Scan for the cell matching the given text and deliver its [X, Y] coordinate at center. 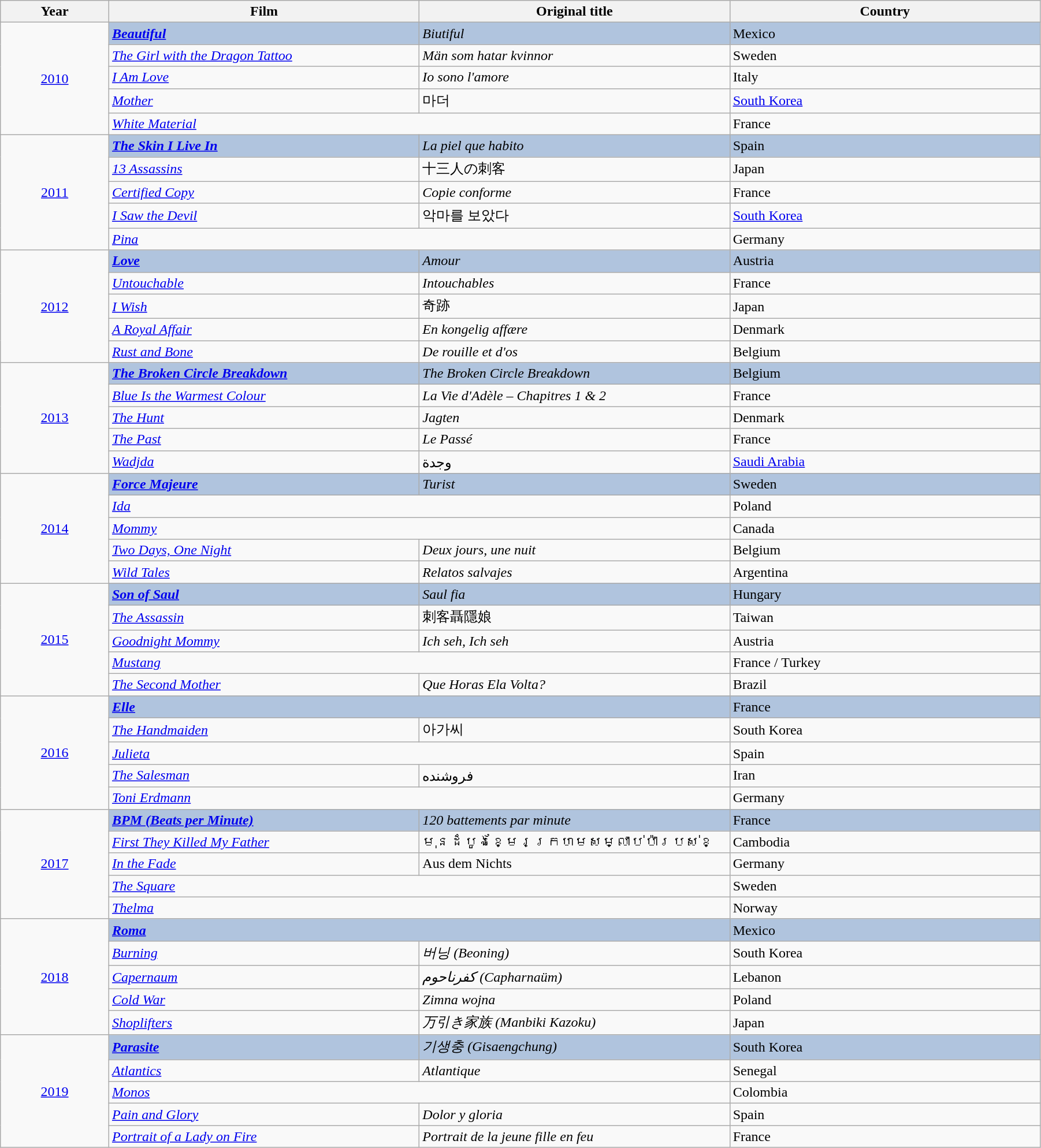
فروشنده [574, 776]
Män som hatar kvinnor [574, 55]
Intouchables [574, 283]
The Second Mother [263, 685]
First They Killed My Father [263, 842]
2018 [55, 977]
Mother [263, 100]
2010 [55, 79]
Mommy [419, 528]
The Skin I Live In [263, 146]
Ich seh, Ich seh [574, 640]
13 Assassins [263, 170]
Untouchable [263, 283]
Turist [574, 484]
Portrait de la jeune fille en feu [574, 1136]
The Past [263, 439]
Pain and Glory [263, 1115]
Le Passé [574, 439]
Biutiful [574, 33]
Relatos salvajes [574, 572]
奇跡 [574, 306]
White Material [419, 124]
وجدة [574, 462]
Argentina [885, 572]
2015 [55, 640]
Deux jours, une nuit [574, 550]
មុនដំបូងខ្មែរក្រហមសម្លាប់ប៉ារបស់ខ្ [574, 842]
Io sono l'amore [574, 77]
Country [885, 12]
Julieta [419, 753]
Copie conforme [574, 192]
The Hunt [263, 418]
France / Turkey [885, 663]
La Vie d'Adèle – Chapitres 1 & 2 [574, 396]
2017 [55, 864]
Capernaum [263, 977]
Zimna wojna [574, 1000]
En kongelig affære [574, 330]
The Handmaiden [263, 730]
2016 [55, 752]
Portrait of a Lady on Fire [263, 1136]
Cambodia [885, 842]
In the Fade [263, 864]
Amour [574, 261]
Iran [885, 776]
Aus dem Nichts [574, 864]
The Assassin [263, 618]
Canada [885, 528]
Love [263, 261]
Norway [885, 908]
Son of Saul [263, 594]
2014 [55, 528]
Beautiful [263, 33]
Brazil [885, 685]
버닝 (Beoning) [574, 953]
Colombia [885, 1093]
Cold War [263, 1000]
Jagten [574, 418]
Roma [419, 930]
I Wish [263, 306]
Original title [574, 12]
十三人の刺客 [574, 170]
Year [55, 12]
BPM (Beats per Minute) [263, 820]
아가씨 [574, 730]
Monos [419, 1093]
万引き家族 (Manbiki Kazoku) [574, 1023]
Thelma [419, 908]
2013 [55, 418]
Taiwan [885, 618]
کفرناحوم (Capharnaüm) [574, 977]
Goodnight Mommy [263, 640]
Italy [885, 77]
마더 [574, 100]
Certified Copy [263, 192]
기생충 (Gisaengchung) [574, 1048]
2019 [55, 1091]
The Salesman [263, 776]
Burning [263, 953]
A Royal Affair [263, 330]
Shoplifters [263, 1023]
Hungary [885, 594]
Wadjda [263, 462]
Film [263, 12]
2012 [55, 306]
Elle [419, 707]
Atlantique [574, 1071]
Blue Is the Warmest Colour [263, 396]
Rust and Bone [263, 352]
Two Days, One Night [263, 550]
Parasite [263, 1048]
Atlantics [263, 1071]
The Girl with the Dragon Tattoo [263, 55]
Saul fia [574, 594]
120 battements par minute [574, 820]
Saudi Arabia [885, 462]
The Square [419, 886]
I Saw the Devil [263, 216]
Dolor y gloria [574, 1115]
악마를 보았다 [574, 216]
2011 [55, 193]
De rouille et d'os [574, 352]
Lebanon [885, 977]
I Am Love [263, 77]
Toni Erdmann [419, 798]
Que Horas Ela Volta? [574, 685]
Ida [419, 506]
Wild Tales [263, 572]
La piel que habito [574, 146]
Mustang [419, 663]
刺客聶隱娘 [574, 618]
Senegal [885, 1071]
Pina [419, 239]
Force Majeure [263, 484]
